From the cell containing the given text, extract its center point as [X, Y] coordinate. 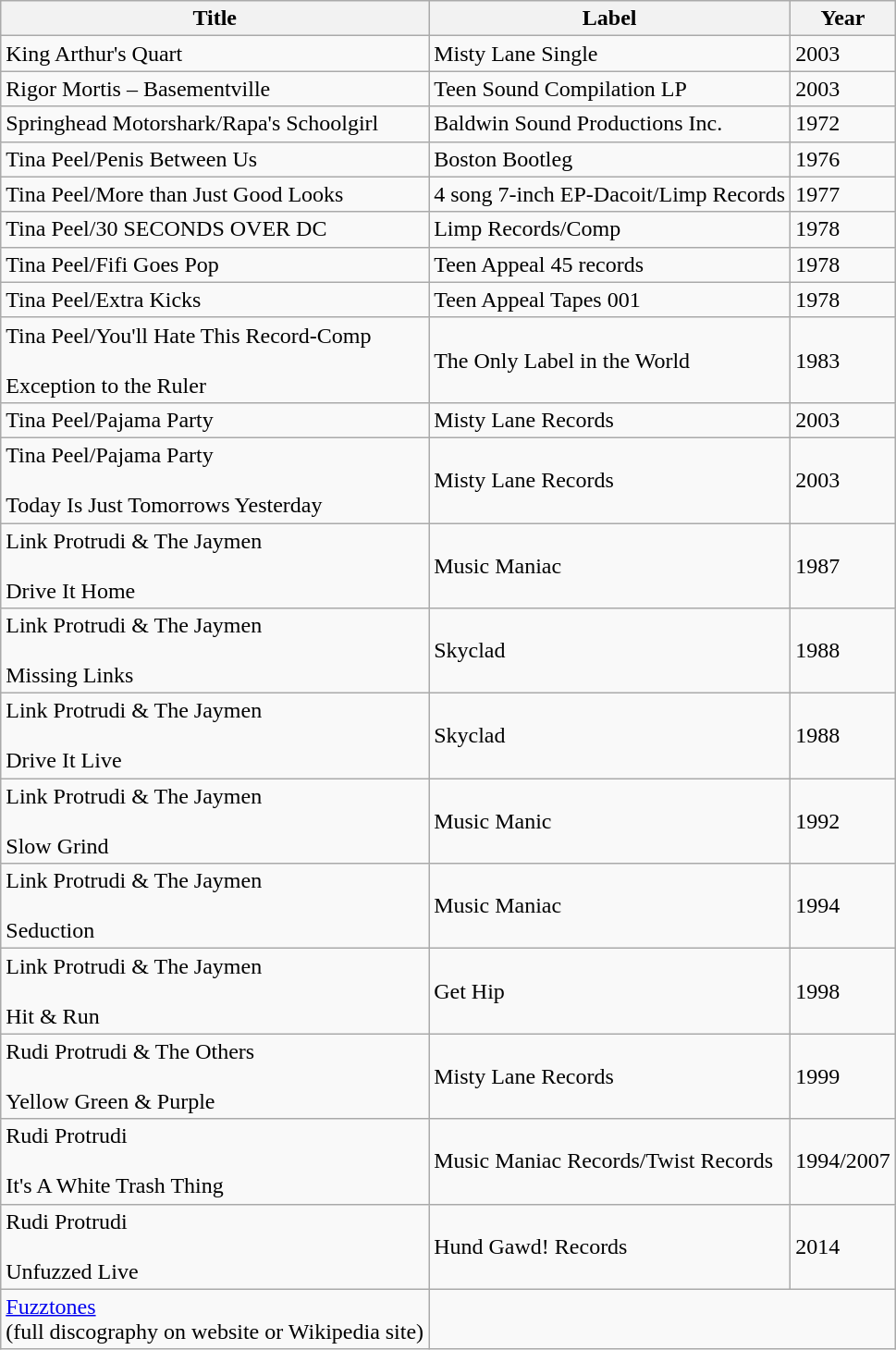
1983 [843, 360]
2014 [843, 1246]
Link Protrudi & The JaymenHit & Run [215, 991]
Tina Peel/You'll Hate This Record-CompException to the Ruler [215, 360]
4 song 7-inch EP-Dacoit/Limp Records [610, 194]
Link Protrudi & The JaymenDrive It Live [215, 736]
1987 [843, 566]
Link Protrudi & The JaymenMissing Links [215, 651]
Tina Peel/Penis Between Us [215, 159]
1999 [843, 1076]
The Only Label in the World [610, 360]
Year [843, 18]
Hund Gawd! Records [610, 1246]
Link Protrudi & The JaymenDrive It Home [215, 566]
1998 [843, 991]
Link Protrudi & The JaymenSlow Grind [215, 821]
Springhead Motorshark/Rapa's Schoolgirl [215, 124]
Title [215, 18]
1976 [843, 159]
Boston Bootleg [610, 159]
Music Maniac Records/Twist Records [610, 1161]
Get Hip [610, 991]
Rigor Mortis – Basementville [215, 89]
Label [610, 18]
Rudi Protrudi Unfuzzed Live [215, 1246]
Teen Appeal 45 records [610, 264]
Tina Peel/Fifi Goes Pop [215, 264]
1972 [843, 124]
Tina Peel/More than Just Good Looks [215, 194]
Tina Peel/Extra Kicks [215, 300]
Limp Records/Comp [610, 229]
Fuzztones (full discography on website or Wikipedia site) [215, 1319]
Link Protrudi & The JaymenSeduction [215, 906]
1994 [843, 906]
1994/2007 [843, 1161]
Tina Peel/30 SECONDS OVER DC [215, 229]
1977 [843, 194]
Tina Peel/Pajama Party [215, 420]
Baldwin Sound Productions Inc. [610, 124]
King Arthur's Quart [215, 54]
Rudi Protrudi It's A White Trash Thing [215, 1161]
Rudi Protrudi & The OthersYellow Green & Purple [215, 1076]
Teen Sound Compilation LP [610, 89]
1992 [843, 821]
Music Manic [610, 821]
Misty Lane Single [610, 54]
Teen Appeal Tapes 001 [610, 300]
Tina Peel/Pajama PartyToday Is Just Tomorrows Yesterday [215, 480]
